Capture the cell that displays the provided text and extract its (X, Y) central coordinate. 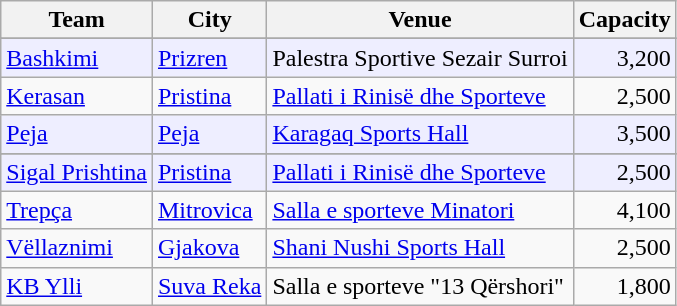
1,800 (624, 286)
Venue (420, 20)
Team (77, 20)
3,500 (624, 134)
Capacity (624, 20)
Kerasan (77, 96)
Mitrovica (209, 210)
Palestra Sportive Sezair Surroi (420, 58)
Bashkimi (77, 58)
4,100 (624, 210)
KB Ylli (77, 286)
Prizren (209, 58)
Salla e sporteve Minatori (420, 210)
Vëllaznimi (77, 248)
Sigal Prishtina (77, 172)
City (209, 20)
Suva Reka (209, 286)
Gjakova (209, 248)
Trepça (77, 210)
Shani Nushi Sports Hall (420, 248)
Karagaq Sports Hall (420, 134)
Salla e sporteve "13 Qërshori" (420, 286)
3,200 (624, 58)
